Detect which cell encompasses the target text, then output its [X, Y] center coordinate. 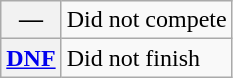
— [31, 20]
Did not finish [146, 58]
DNF [31, 58]
Did not compete [146, 20]
